Pinpoint the cell where the given text exists, returning its (X, Y) midpoint coordinate. 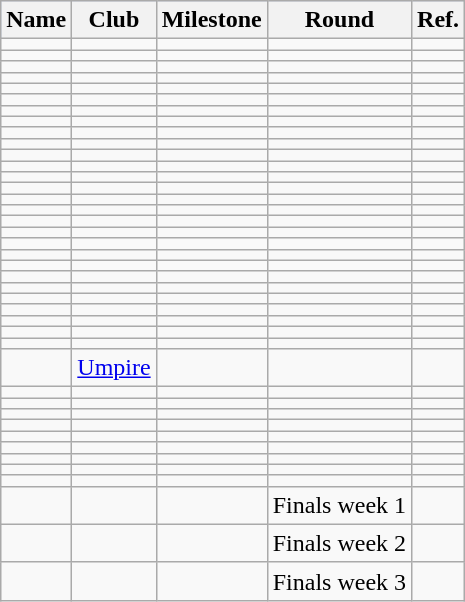
Umpire (114, 368)
Finals week 2 (339, 543)
Finals week 3 (339, 581)
Round (339, 20)
Milestone (212, 20)
Finals week 1 (339, 505)
Club (114, 20)
Name (36, 20)
Ref. (438, 20)
